Find where the given text appears and provide that cell's center as [X, Y] coordinate. 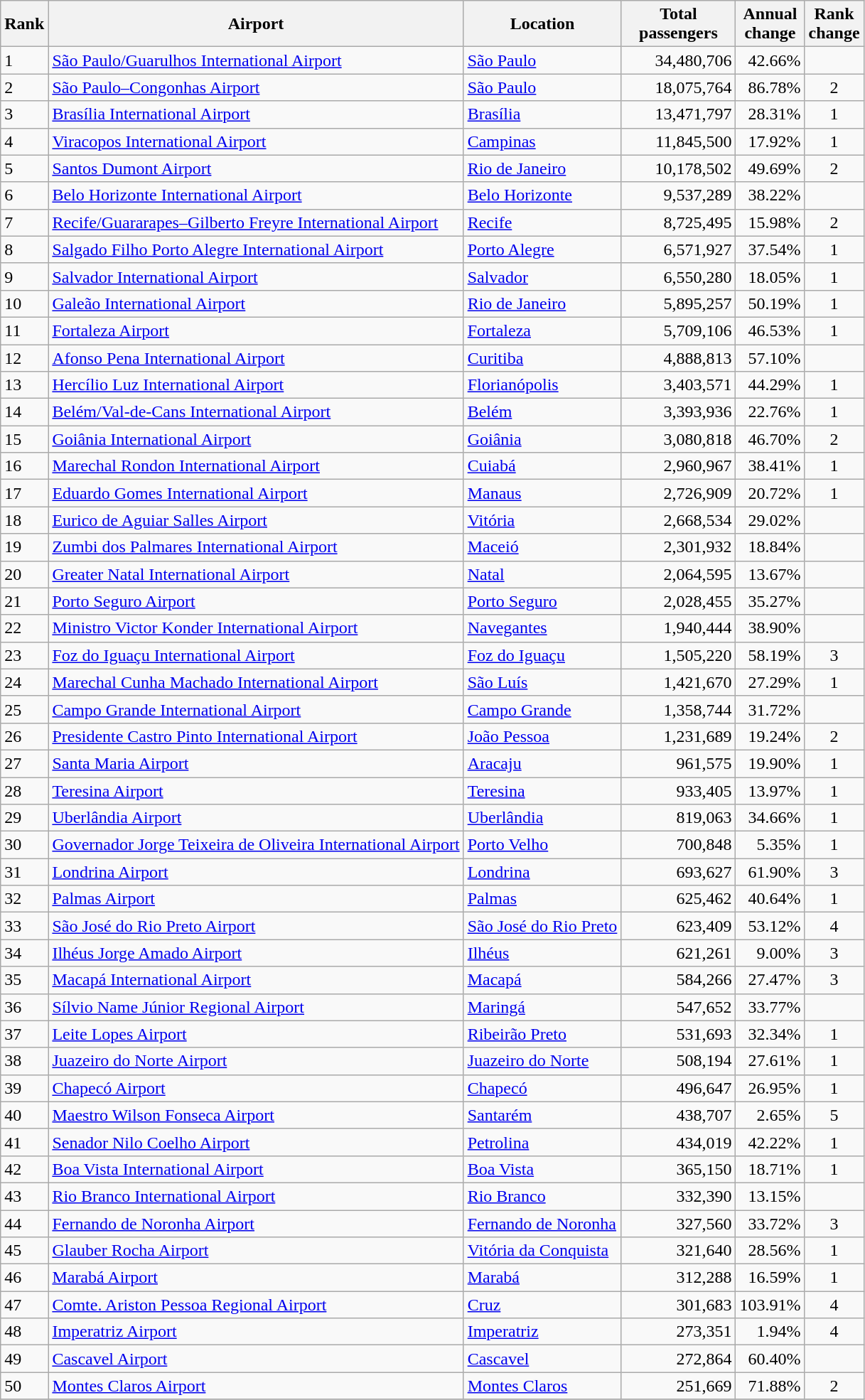
Chapecó Airport [256, 1088]
Comte. Ariston Pessoa Regional Airport [256, 1305]
Eduardo Gomes International Airport [256, 493]
61.90% [770, 872]
Londrina Airport [256, 872]
17 [24, 493]
46 [24, 1278]
Aracaju [542, 763]
35.27% [770, 601]
38.90% [770, 628]
1,358,744 [678, 709]
14 [24, 412]
2.65% [770, 1115]
332,390 [678, 1196]
19 [24, 547]
30 [24, 845]
Fernando de Noronha [542, 1223]
42.22% [770, 1142]
44 [24, 1223]
Ministro Victor Konder International Airport [256, 628]
57.10% [770, 357]
49.69% [770, 168]
Ilhéus [542, 953]
24 [24, 682]
8,725,495 [678, 222]
Eurico de Aguiar Salles Airport [256, 520]
São Paulo/Guarulhos International Airport [256, 60]
Totalpassengers [678, 24]
Uberlândia Airport [256, 818]
Petrolina [542, 1142]
272,864 [678, 1359]
34,480,706 [678, 60]
São José do Rio Preto Airport [256, 926]
13.67% [770, 574]
João Pessoa [542, 736]
434,019 [678, 1142]
18.84% [770, 547]
5,895,257 [678, 303]
21 [24, 601]
18,075,764 [678, 87]
47 [24, 1305]
17.92% [770, 141]
Hercílio Luz International Airport [256, 385]
312,288 [678, 1278]
3,393,936 [678, 412]
Curitiba [542, 357]
10 [24, 303]
Salvador International Airport [256, 276]
7 [24, 222]
251,669 [678, 1386]
60.40% [770, 1359]
31.72% [770, 709]
438,707 [678, 1115]
86.78% [770, 87]
Chapecó [542, 1088]
11,845,500 [678, 141]
23 [24, 655]
45 [24, 1251]
33 [24, 926]
Juazeiro do Norte Airport [256, 1061]
Senador Nilo Coelho Airport [256, 1142]
Macapá International Airport [256, 980]
Maestro Wilson Fonseca Airport [256, 1115]
Marechal Cunha Machado International Airport [256, 682]
Santa Maria Airport [256, 763]
Maceió [542, 547]
71.88% [770, 1386]
496,647 [678, 1088]
Manaus [542, 493]
19.24% [770, 736]
Recife/Guararapes–Gilberto Freyre International Airport [256, 222]
46.53% [770, 330]
Santarém [542, 1115]
2,960,967 [678, 466]
32.34% [770, 1034]
9,537,289 [678, 195]
273,351 [678, 1332]
Rank [24, 24]
Macapá [542, 980]
Porto Alegre [542, 249]
26.95% [770, 1088]
46.70% [770, 439]
700,848 [678, 845]
33.72% [770, 1223]
Ribeirão Preto [542, 1034]
13.15% [770, 1196]
26 [24, 736]
Belo Horizonte International Airport [256, 195]
3,080,818 [678, 439]
1,231,689 [678, 736]
28 [24, 791]
Florianópolis [542, 385]
Juazeiro do Norte [542, 1061]
22.76% [770, 412]
Campo Grande International Airport [256, 709]
584,266 [678, 980]
321,640 [678, 1251]
Cuiabá [542, 466]
Porto Seguro Airport [256, 601]
2,028,455 [678, 601]
Belo Horizonte [542, 195]
Brasília International Airport [256, 114]
Fortaleza [542, 330]
Campinas [542, 141]
Location [542, 24]
Vitória [542, 520]
Rankchange [834, 24]
1.94% [770, 1332]
Cruz [542, 1305]
Presidente Castro Pinto International Airport [256, 736]
3,403,571 [678, 385]
32 [24, 899]
Salvador [542, 276]
6 [24, 195]
Brasília [542, 114]
Zumbi dos Palmares International Airport [256, 547]
531,693 [678, 1034]
39 [24, 1088]
53.12% [770, 926]
547,652 [678, 1007]
25 [24, 709]
Governador Jorge Teixeira de Oliveira International Airport [256, 845]
Imperatriz Airport [256, 1332]
9.00% [770, 953]
Goiânia International Airport [256, 439]
Goiânia [542, 439]
2,668,534 [678, 520]
44.29% [770, 385]
Londrina [542, 872]
Rio Branco [542, 1196]
28.31% [770, 114]
27.61% [770, 1061]
58.19% [770, 655]
8 [24, 249]
Porto Seguro [542, 601]
103.91% [770, 1305]
6,571,927 [678, 249]
15 [24, 439]
301,683 [678, 1305]
São Paulo–Congonhas Airport [256, 87]
18.05% [770, 276]
35 [24, 980]
Airport [256, 24]
6,550,280 [678, 276]
20.72% [770, 493]
5,709,106 [678, 330]
Rio Branco International Airport [256, 1196]
Leite Lopes Airport [256, 1034]
18 [24, 520]
327,560 [678, 1223]
5.35% [770, 845]
Marabá [542, 1278]
37.54% [770, 249]
Montes Claros [542, 1386]
2,726,909 [678, 493]
27.29% [770, 682]
Teresina Airport [256, 791]
2,301,932 [678, 547]
41 [24, 1142]
38.41% [770, 466]
38.22% [770, 195]
Santos Dumont Airport [256, 168]
933,405 [678, 791]
Foz do Iguaçu [542, 655]
Fernando de Noronha Airport [256, 1223]
1,940,444 [678, 628]
Campo Grande [542, 709]
Marechal Rondon International Airport [256, 466]
Belém [542, 412]
Sílvio Name Júnior Regional Airport [256, 1007]
4,888,813 [678, 357]
27.47% [770, 980]
49 [24, 1359]
31 [24, 872]
Uberlândia [542, 818]
Fortaleza Airport [256, 330]
Galeão International Airport [256, 303]
19.90% [770, 763]
Natal [542, 574]
15.98% [770, 222]
37 [24, 1034]
50 [24, 1386]
2,064,595 [678, 574]
623,409 [678, 926]
621,261 [678, 953]
São Luís [542, 682]
Imperatriz [542, 1332]
27 [24, 763]
961,575 [678, 763]
693,627 [678, 872]
48 [24, 1332]
13 [24, 385]
Belém/Val-de-Cans International Airport [256, 412]
Montes Claros Airport [256, 1386]
38 [24, 1061]
Boa Vista [542, 1169]
508,194 [678, 1061]
819,063 [678, 818]
365,150 [678, 1169]
11 [24, 330]
33.77% [770, 1007]
16 [24, 466]
18.71% [770, 1169]
16.59% [770, 1278]
Foz do Iguaçu International Airport [256, 655]
Teresina [542, 791]
Maringá [542, 1007]
Porto Velho [542, 845]
1,421,670 [678, 682]
Navegantes [542, 628]
Vitória da Conquista [542, 1251]
42 [24, 1169]
São José do Rio Preto [542, 926]
Viracopos International Airport [256, 141]
50.19% [770, 303]
20 [24, 574]
29 [24, 818]
Salgado Filho Porto Alegre International Airport [256, 249]
Glauber Rocha Airport [256, 1251]
40 [24, 1115]
Boa Vista International Airport [256, 1169]
Annualchange [770, 24]
43 [24, 1196]
13.97% [770, 791]
13,471,797 [678, 114]
Palmas Airport [256, 899]
625,462 [678, 899]
Afonso Pena International Airport [256, 357]
22 [24, 628]
Cascavel [542, 1359]
28.56% [770, 1251]
Recife [542, 222]
12 [24, 357]
29.02% [770, 520]
34 [24, 953]
1,505,220 [678, 655]
9 [24, 276]
Cascavel Airport [256, 1359]
10,178,502 [678, 168]
36 [24, 1007]
42.66% [770, 60]
Palmas [542, 899]
40.64% [770, 899]
Greater Natal International Airport [256, 574]
Marabá Airport [256, 1278]
34.66% [770, 818]
Ilhéus Jorge Amado Airport [256, 953]
